Determine the (X, Y) coordinate at the center of the cell enclosing the given text.  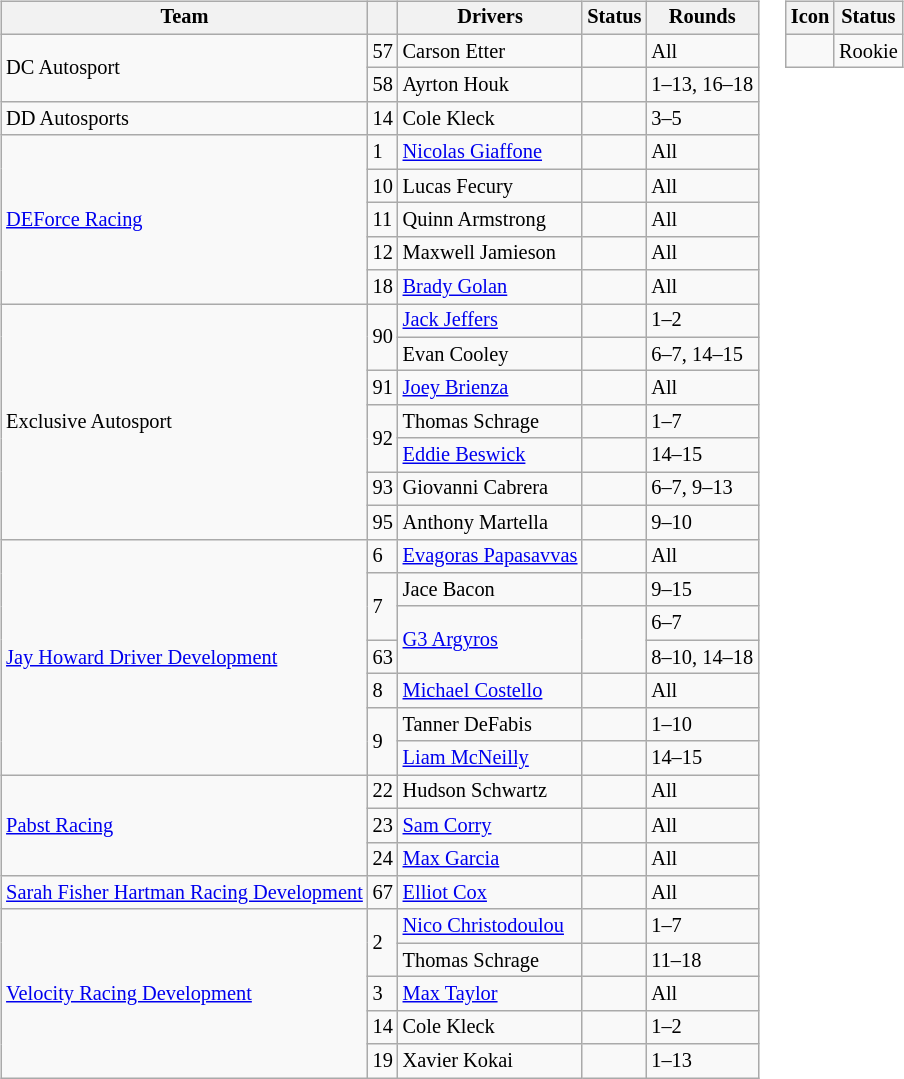
Max Taylor (490, 994)
8–10, 14–18 (702, 657)
Hudson Schwartz (490, 792)
6–7, 14–15 (702, 354)
3–5 (702, 119)
Carson Etter (490, 51)
Max Garcia (490, 859)
Pabst Racing (184, 826)
91 (383, 388)
Brady Golan (490, 287)
23 (383, 825)
Elliot Cox (490, 893)
Eddie Beswick (490, 455)
Jay Howard Driver Development (184, 657)
9–15 (702, 590)
DD Autosports (184, 119)
18 (383, 287)
Nico Christodoulou (490, 926)
12 (383, 253)
93 (383, 489)
58 (383, 85)
24 (383, 859)
Ayrton Houk (490, 85)
1–13, 16–18 (702, 85)
Exclusive Autosport (184, 422)
2 (383, 942)
6–7, 9–13 (702, 489)
Joey Brienza (490, 388)
19 (383, 1061)
DC Autosport (184, 68)
Sarah Fisher Hartman Racing Development (184, 893)
Rookie (868, 51)
DEForce Racing (184, 219)
11–18 (702, 960)
G3 Argyros (490, 640)
Nicolas Giaffone (490, 152)
3 (383, 994)
Velocity Racing Development (184, 993)
6 (383, 556)
7 (383, 606)
Michael Costello (490, 691)
Lucas Fecury (490, 186)
10 (383, 186)
Team (184, 18)
1–10 (702, 724)
22 (383, 792)
Xavier Kokai (490, 1061)
Liam McNeilly (490, 758)
Drivers (490, 18)
8 (383, 691)
Anthony Martella (490, 522)
95 (383, 522)
67 (383, 893)
11 (383, 220)
Evan Cooley (490, 354)
9–10 (702, 522)
6–7 (702, 623)
57 (383, 51)
Quinn Armstrong (490, 220)
Icon (810, 18)
Giovanni Cabrera (490, 489)
1 (383, 152)
Sam Corry (490, 825)
Jack Jeffers (490, 321)
92 (383, 438)
63 (383, 657)
Evagoras Papasavvas (490, 556)
1–13 (702, 1061)
90 (383, 338)
Jace Bacon (490, 590)
9 (383, 740)
Rounds (702, 18)
Maxwell Jamieson (490, 253)
Tanner DeFabis (490, 724)
